Identify which cell holds the provided text, then report its (X, Y) central coordinate. 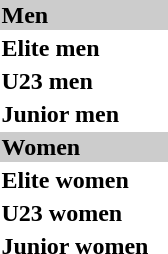
U23 men (75, 81)
Elite men (75, 48)
Women (84, 147)
Elite women (75, 180)
Junior men (75, 114)
Men (84, 15)
U23 women (75, 213)
